Output the (X, Y) coordinate of the center of the cell containing the given text.  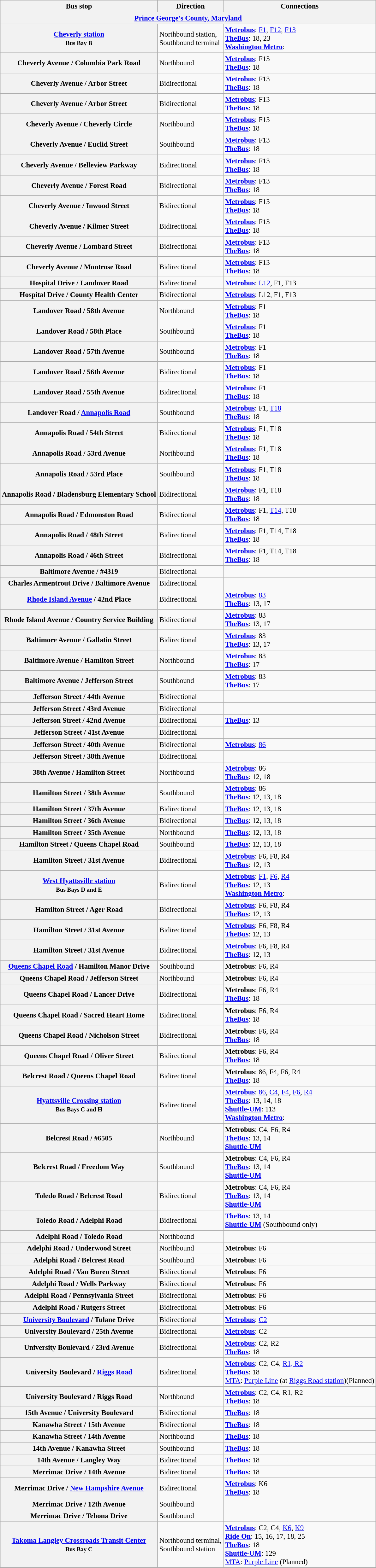
Jefferson Street / 43rd Avenue (79, 709)
Landover Road / 58th Avenue (79, 311)
TheBus: 13 (299, 720)
Adelphi Road / Rutgers Street (79, 1308)
Queens Chapel Road / Jefferson Street (79, 978)
Queens Chapel Road / Oliver Street (79, 1056)
Metrobus: 86 TheBus: 12, 18 (299, 772)
Annapolis Road / 46th Street (79, 556)
TheBus: 13, 14 Shuttle-UM (Southbound only) (299, 1220)
Merrimac Drive / 14th Avenue (79, 1472)
Cheverly Avenue / Forest Road (79, 185)
Annapolis Road / Bladensburg Elementary School (79, 494)
Adelphi Road / Pennsylvania Street (79, 1296)
Cheverly Avenue / Montrose Road (79, 267)
Belcrest Road / Freedom Way (79, 1167)
Rhode Island Avenue / 42nd Place (79, 599)
Hamilton Street / 35th Avenue (79, 832)
Hospital Drive / Landover Road (79, 283)
Hamilton Street / Queens Chapel Road (79, 844)
University Boulevard / 23rd Avenue (79, 1348)
Landover Road / 55th Avenue (79, 392)
Hamilton Street / 37th Avenue (79, 809)
Jefferson Street / 38th Avenue (79, 756)
Kanawha Street / 14th Avenue (79, 1437)
Cheverly Avenue / Inwood Street (79, 206)
Takoma Langley Crossroads Transit CenterBus Bay C (79, 1545)
University Boulevard / 25th Avenue (79, 1331)
Landover Road / 58th Place (79, 331)
Landover Road / 57th Avenue (79, 352)
38th Avenue / Hamilton Street (79, 772)
Hamilton Street / Ager Road (79, 910)
Toledo Road / Adelphi Road (79, 1220)
Cheverly Avenue / Lombard Street (79, 247)
Hyattsville Crossing stationBus Bays C and H (79, 1105)
Baltimore Avenue / Hamilton Street (79, 660)
Adelphi Road / Belcrest Road (79, 1260)
Adelphi Road / Van Buren Street (79, 1272)
Queens Chapel Road / Hamilton Manor Drive (79, 966)
Adelphi Road / Wells Parkway (79, 1284)
Direction (190, 6)
Metrobus: C2, C4, R1, R2 TheBus: 18 (299, 1397)
Metrobus: C2, R2 TheBus: 18 (299, 1348)
Metrobus: C2, C4, R1, R2 TheBus: 18 MTA: Purple Line (at Riggs Road station)(Planned) (299, 1372)
Jefferson Street / 42nd Avenue (79, 720)
Cheverly Avenue / Kilmer Street (79, 226)
Northbound terminal,Southbound station (190, 1545)
Cheverly Avenue / Euclid Street (79, 144)
Cheverly Avenue / Cheverly Circle (79, 124)
Hamilton Street / 36th Avenue (79, 821)
Charles Armentrout Drive / Baltimore Avenue (79, 583)
Metrobus: C2, C4, K6, K9 Ride On: 15, 16, 17, 18, 25 TheBus: 18 Shuttle-UM: 129 MTA: Purple Line (Planned) (299, 1545)
Annapolis Road / Edmonston Road (79, 515)
Bus stop (79, 6)
Northbound station,Southbound terminal (190, 38)
Toledo Road / Belcrest Road (79, 1196)
15th Avenue / University Boulevard (79, 1413)
Queens Chapel Road / Sacred Heart Home (79, 1015)
Annapolis Road / 54th Street (79, 433)
Connections (299, 6)
Cheverly Avenue / Belleview Parkway (79, 165)
Metrobus: 86, F4, F6, R4 TheBus: 18 (299, 1076)
Metrobus: 86 TheBus: 12, 13, 18 (299, 793)
14th Avenue / Langley Way (79, 1460)
Metrobus: 86, C4, F4, F6, R4 TheBus: 13, 14, 18 Shuttle-UM: 113 Washington Metro: (299, 1105)
Hamilton Street / 38th Avenue (79, 793)
Belcrest Road / #6505 (79, 1138)
Metrobus: F1, F12, F13 TheBus: 18, 23 Washington Metro: (299, 38)
Merrimac Drive / New Hampshire Avenue (79, 1488)
Baltimore Avenue / Gallatin Street (79, 640)
Landover Road / 56th Avenue (79, 372)
Jefferson Street / 40th Avenue (79, 744)
Jefferson Street / 41st Avenue (79, 732)
Metrobus: F1, F6, R4 TheBus: 12, 13 Washington Metro: (299, 885)
Landover Road / Annapolis Road (79, 412)
Queens Chapel Road / Lancer Drive (79, 994)
Belcrest Road / Queens Chapel Road (79, 1076)
Metrobus: K6 TheBus: 18 (299, 1488)
Annapolis Road / 53rd Avenue (79, 453)
Prince George's County, Maryland (188, 18)
Metrobus: 86 (299, 744)
14th Avenue / Kanawha Street (79, 1448)
Baltimore Avenue / Jefferson Street (79, 681)
Merrimac Drive / 12th Avenue (79, 1504)
Hospital Drive / County Health Center (79, 295)
Adelphi Road / Toledo Road (79, 1237)
Annapolis Road / 48th Street (79, 535)
Merrimac Drive / Tehona Drive (79, 1516)
West Hyattsville stationBus Bays D and E (79, 885)
Cheverly Avenue / Columbia Park Road (79, 63)
Cheverly stationBus Bay B (79, 38)
Adelphi Road / Underwood Street (79, 1248)
Jefferson Street / 44th Avenue (79, 697)
Queens Chapel Road / Nicholson Street (79, 1035)
Baltimore Avenue / #4319 (79, 571)
Annapolis Road / 53rd Place (79, 474)
Kanawha Street / 15th Avenue (79, 1425)
Rhode Island Avenue / Country Service Building (79, 620)
University Boulevard / Tulane Drive (79, 1320)
